Pinpoint the cell where the given text exists, returning its [X, Y] midpoint coordinate. 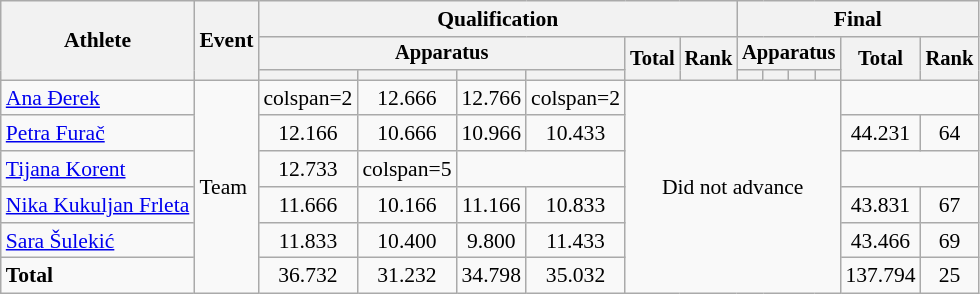
34.798 [492, 276]
12.766 [492, 98]
44.231 [880, 134]
Petra Furač [98, 134]
10.400 [406, 241]
Sara Šulekić [98, 241]
69 [950, 241]
colspan=5 [406, 169]
12.666 [406, 98]
137.794 [880, 276]
10.433 [576, 134]
64 [950, 134]
31.232 [406, 276]
43.831 [880, 205]
35.032 [576, 276]
11.433 [576, 241]
25 [950, 276]
12.733 [308, 169]
Athlete [98, 40]
10.166 [406, 205]
Team [226, 187]
10.666 [406, 134]
36.732 [308, 276]
11.666 [308, 205]
67 [950, 205]
Final [858, 19]
43.466 [880, 241]
Ana Đerek [98, 98]
Nika Kukuljan Frleta [98, 205]
11.166 [492, 205]
10.833 [576, 205]
Tijana Korent [98, 169]
Did not advance [732, 187]
Event [226, 40]
10.966 [492, 134]
Qualification [498, 19]
9.800 [492, 241]
12.166 [308, 134]
11.833 [308, 241]
